Locate the cell with the specified text and output its (X, Y) center coordinate. 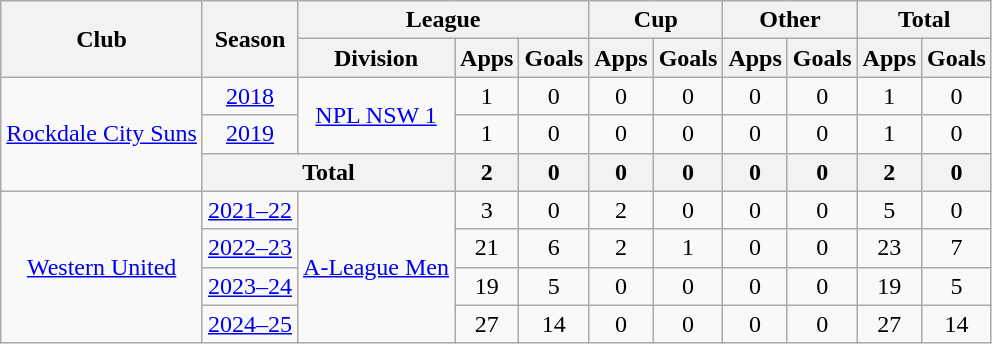
NPL NSW 1 (376, 115)
Other (790, 20)
Cup (656, 20)
2021–22 (250, 210)
2022–23 (250, 248)
2019 (250, 134)
2023–24 (250, 286)
23 (889, 248)
Western United (102, 267)
Division (376, 58)
6 (554, 248)
Rockdale City Suns (102, 134)
21 (487, 248)
A-League Men (376, 267)
7 (957, 248)
2018 (250, 96)
Season (250, 39)
3 (487, 210)
Club (102, 39)
2024–25 (250, 324)
League (444, 20)
